Return (x, y) of the center of cell containing provided text 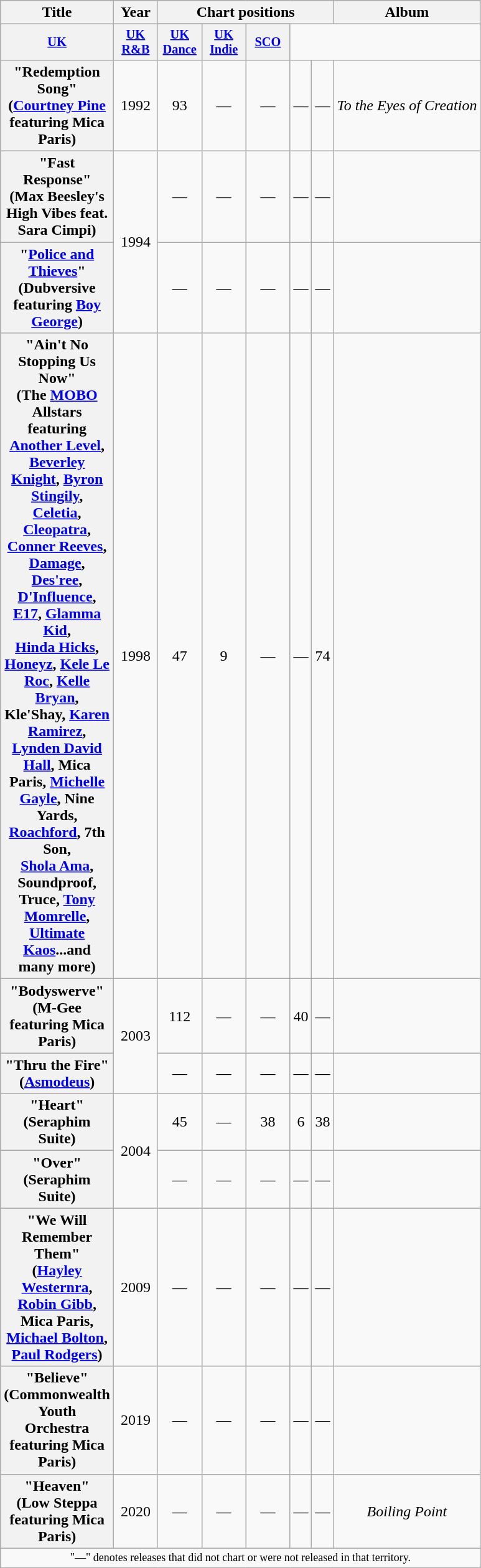
"Bodyswerve" (M-Gee featuring Mica Paris) (57, 1016)
SCO (268, 42)
1994 (136, 242)
40 (301, 1016)
"We Will Remember Them" (Hayley Westernra, Robin Gibb, Mica Paris, Michael Bolton, Paul Rodgers) (57, 1287)
2019 (136, 1420)
2009 (136, 1287)
"Police and Thieves" (Dubversive featuring Boy George) (57, 288)
"Heaven" (Low Steppa featuring Mica Paris) (57, 1511)
Chart positions (245, 12)
Title (57, 12)
"Thru the Fire" (Asmodeus) (57, 1074)
1992 (136, 105)
2003 (136, 1036)
"Heart" (Seraphim Suite) (57, 1122)
112 (179, 1016)
Boiling Point (407, 1511)
Album (407, 12)
2020 (136, 1511)
UK (57, 42)
"Fast Response" (Max Beesley's High Vibes feat. Sara Cimpi) (57, 197)
45 (179, 1122)
UKR&B (136, 42)
74 (322, 656)
6 (301, 1122)
93 (179, 105)
"Believe" (Commonwealth Youth Orchestra featuring Mica Paris) (57, 1420)
2004 (136, 1151)
"Redemption Song"(Courtney Pine featuring Mica Paris) (57, 105)
1998 (136, 656)
"Over" (Seraphim Suite) (57, 1179)
47 (179, 656)
9 (224, 656)
To the Eyes of Creation (407, 105)
Year (136, 12)
UKDance (179, 42)
UKIndie (224, 42)
"—" denotes releases that did not chart or were not released in that territory. (240, 1558)
